Find where the given text appears and provide that cell's center as [X, Y] coordinate. 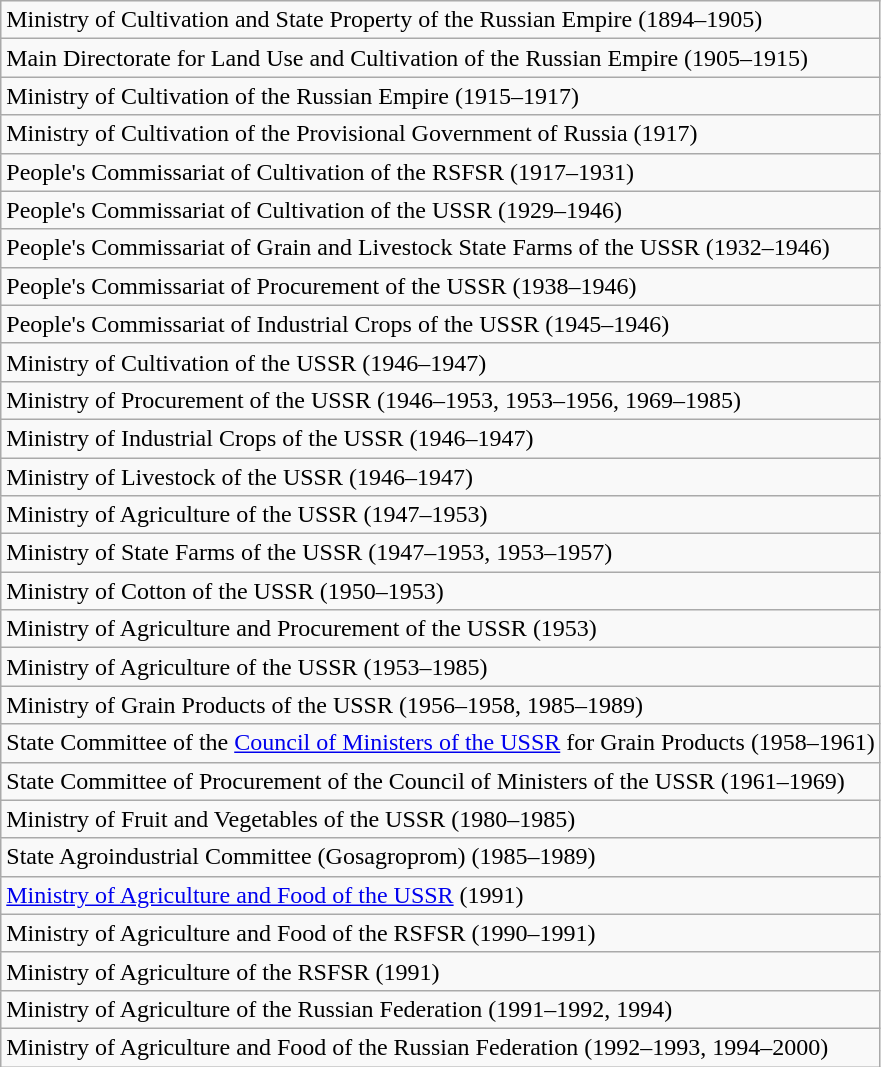
Ministry of Livestock of the USSR (1946–1947) [441, 477]
Ministry of Agriculture and Procurement of the USSR (1953) [441, 629]
Ministry of Agriculture of the USSR (1953–1985) [441, 667]
Ministry of Cotton of the USSR (1950–1953) [441, 591]
Ministry of Industrial Crops of the USSR (1946–1947) [441, 438]
People's Commissariat of Procurement of the USSR (1938–1946) [441, 286]
Ministry of Agriculture of the RSFSR (1991) [441, 971]
Ministry of Cultivation of the Russian Empire (1915–1917) [441, 96]
State Committee of the Council of Ministers of the USSR for Grain Products (1958–1961) [441, 743]
Ministry of Grain Products of the USSR (1956–1958, 1985–1989) [441, 705]
Ministry of Cultivation of the Provisional Government of Russia (1917) [441, 134]
Ministry of Agriculture and Food of the RSFSR (1990–1991) [441, 933]
Ministry of Agriculture and Food of the Russian Federation (1992–1993, 1994–2000) [441, 1047]
Ministry of Fruit and Vegetables of the USSR (1980–1985) [441, 819]
Ministry of Agriculture of the Russian Federation (1991–1992, 1994) [441, 1009]
Ministry of Cultivation and State Property of the Russian Empire (1894–1905) [441, 20]
Ministry of Procurement of the USSR (1946–1953, 1953–1956, 1969–1985) [441, 400]
State Committee of Procurement of the Council of Ministers of the USSR (1961–1969) [441, 781]
State Agroindustrial Committee (Gosagroprom) (1985–1989) [441, 857]
People's Commissariat of Grain and Livestock State Farms of the USSR (1932–1946) [441, 248]
Ministry of State Farms of the USSR (1947–1953, 1953–1957) [441, 553]
Main Directorate for Land Use and Cultivation of the Russian Empire (1905–1915) [441, 58]
People's Commissariat of Cultivation of the RSFSR (1917–1931) [441, 172]
People's Commissariat of Cultivation of the USSR (1929–1946) [441, 210]
Ministry of Agriculture of the USSR (1947–1953) [441, 515]
People's Commissariat of Industrial Crops of the USSR (1945–1946) [441, 324]
Ministry of Agriculture and Food of the USSR (1991) [441, 895]
Ministry of Cultivation of the USSR (1946–1947) [441, 362]
